Pinpoint the cell where the given text exists, returning its [x, y] midpoint coordinate. 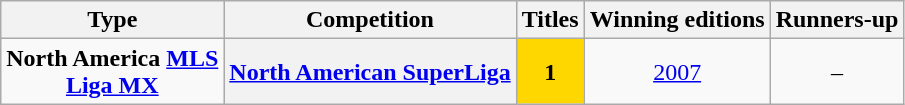
Winning editions [677, 20]
Titles [550, 20]
North American SuperLiga [370, 72]
– [837, 72]
1 [550, 72]
2007 [677, 72]
North America MLSLiga MX [112, 72]
Type [112, 20]
Runners-up [837, 20]
Competition [370, 20]
